For the text-containing cell, return its midpoint in [x, y] coordinate format. 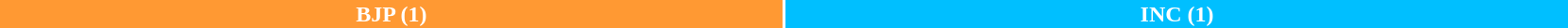
BJP (1) [392, 14]
